Return [X, Y] of the center of cell containing provided text 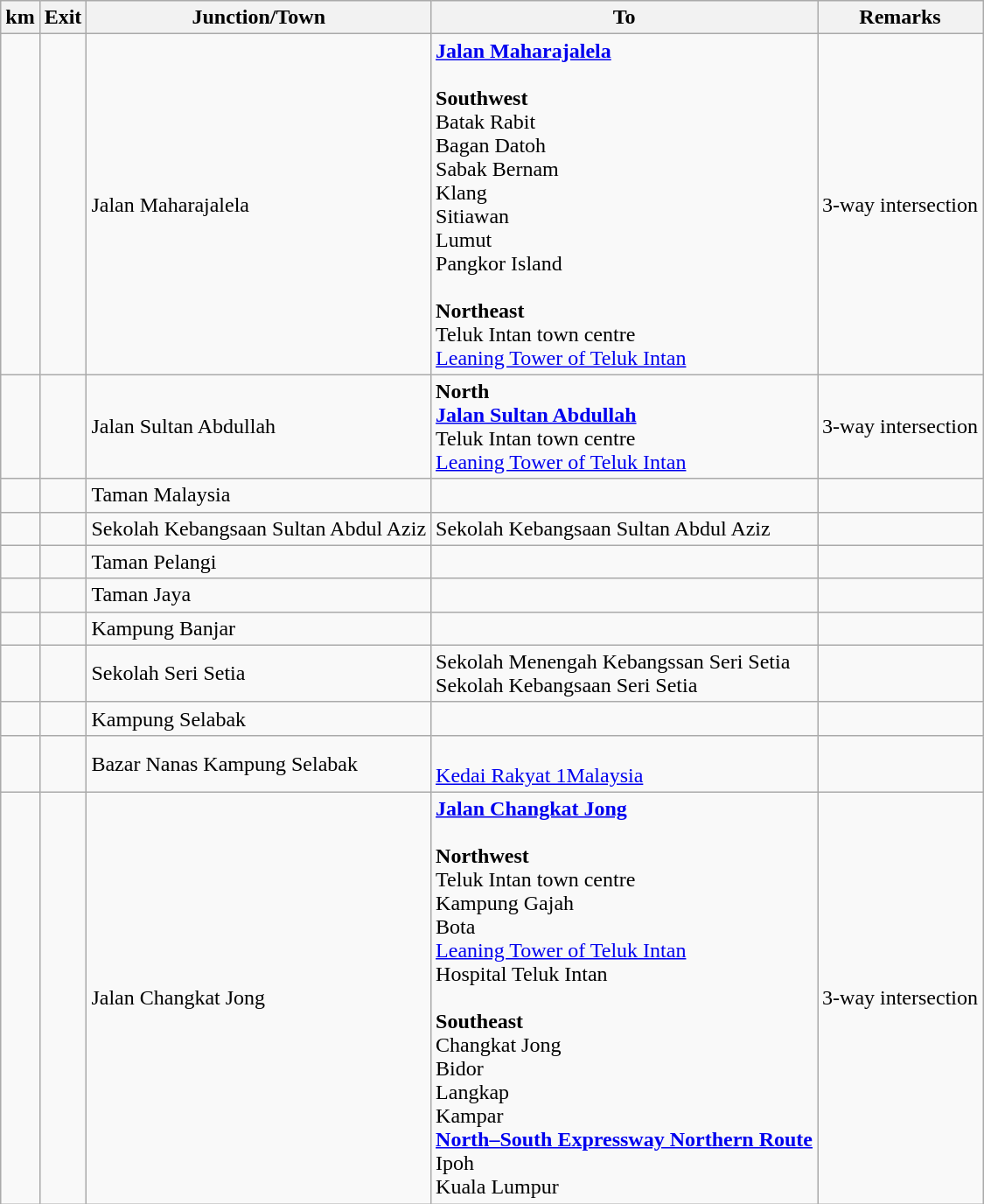
Jalan Maharajalela [259, 205]
Kedai Rakyat 1Malaysia [625, 763]
Kampung Selabak [259, 718]
Kampung Banjar [259, 628]
North Jalan Sultan AbdullahTeluk Intan town centreLeaning Tower of Teluk Intan [625, 427]
Jalan Sultan Abdullah [259, 427]
Taman Malaysia [259, 495]
Taman Pelangi [259, 562]
Sekolah Seri Setia [259, 674]
Junction/Town [259, 17]
Exit [63, 17]
Taman Jaya [259, 595]
To [625, 17]
Bazar Nanas Kampung Selabak [259, 763]
Remarks [901, 17]
km [20, 17]
Jalan Changkat Jong [259, 997]
Sekolah Menengah Kebangssan Seri SetiaSekolah Kebangsaan Seri Setia [625, 674]
